Identify which cell holds the provided text, then report its [x, y] central coordinate. 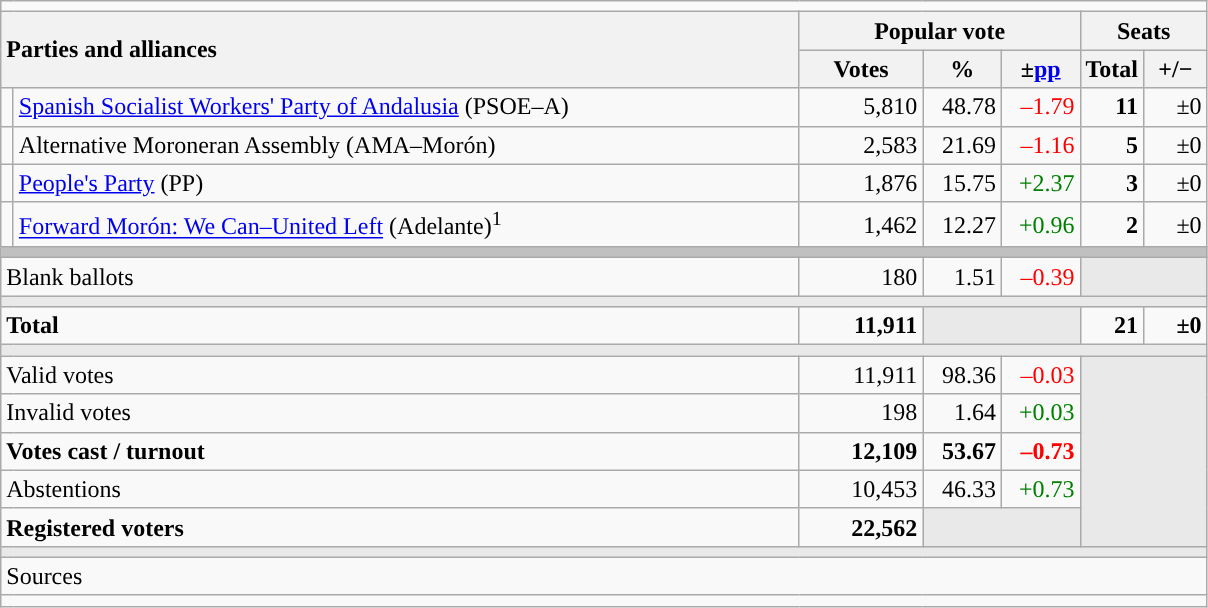
2 [1112, 224]
48.78 [962, 107]
98.36 [962, 375]
+/− [1176, 69]
10,453 [861, 489]
Invalid votes [400, 413]
22,562 [861, 527]
Spanish Socialist Workers' Party of Andalusia (PSOE–A) [406, 107]
Forward Morón: We Can–United Left (Adelante)1 [406, 224]
+0.03 [1040, 413]
Blank ballots [400, 277]
Abstentions [400, 489]
198 [861, 413]
% [962, 69]
1.64 [962, 413]
21 [1112, 326]
11 [1112, 107]
+0.96 [1040, 224]
15.75 [962, 183]
–1.16 [1040, 145]
People's Party (PP) [406, 183]
46.33 [962, 489]
–0.39 [1040, 277]
–1.79 [1040, 107]
1.51 [962, 277]
Seats [1144, 31]
±pp [1040, 69]
–0.73 [1040, 451]
12.27 [962, 224]
53.67 [962, 451]
180 [861, 277]
Valid votes [400, 375]
5,810 [861, 107]
3 [1112, 183]
1,876 [861, 183]
Alternative Moroneran Assembly (AMA–Morón) [406, 145]
Parties and alliances [400, 50]
12,109 [861, 451]
Sources [604, 576]
+2.37 [1040, 183]
Popular vote [940, 31]
1,462 [861, 224]
Votes cast / turnout [400, 451]
+0.73 [1040, 489]
2,583 [861, 145]
Votes [861, 69]
Registered voters [400, 527]
5 [1112, 145]
–0.03 [1040, 375]
21.69 [962, 145]
